Identify which cell holds the provided text, then report its (x, y) central coordinate. 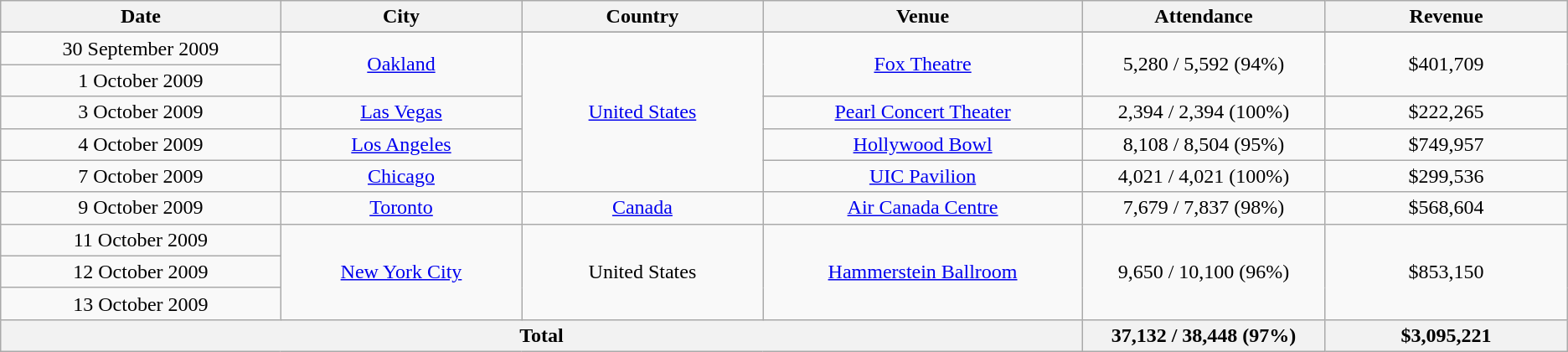
Country (642, 17)
UIC Pavilion (923, 176)
$3,095,221 (1446, 335)
4,021 / 4,021 (100%) (1204, 176)
Oakland (401, 65)
3 October 2009 (141, 112)
Los Angeles (401, 144)
37,132 / 38,448 (97%) (1204, 335)
$299,536 (1446, 176)
Attendance (1204, 17)
Date (141, 17)
$853,150 (1446, 272)
$749,957 (1446, 144)
Canada (642, 208)
City (401, 17)
New York City (401, 272)
12 October 2009 (141, 272)
9,650 / 10,100 (96%) (1204, 272)
5,280 / 5,592 (94%) (1204, 65)
4 October 2009 (141, 144)
$568,604 (1446, 208)
Las Vegas (401, 112)
30 September 2009 (141, 49)
8,108 / 8,504 (95%) (1204, 144)
1 October 2009 (141, 80)
13 October 2009 (141, 303)
Pearl Concert Theater (923, 112)
Revenue (1446, 17)
7,679 / 7,837 (98%) (1204, 208)
9 October 2009 (141, 208)
Air Canada Centre (923, 208)
11 October 2009 (141, 240)
$222,265 (1446, 112)
$401,709 (1446, 65)
Venue (923, 17)
Total (541, 335)
Hollywood Bowl (923, 144)
2,394 / 2,394 (100%) (1204, 112)
Chicago (401, 176)
Fox Theatre (923, 65)
Hammerstein Ballroom (923, 272)
7 October 2009 (141, 176)
Toronto (401, 208)
